For the text-containing cell, return its midpoint in [x, y] coordinate format. 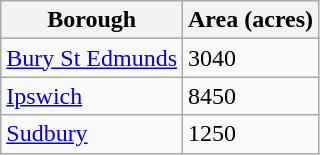
Sudbury [92, 134]
Ipswich [92, 96]
Borough [92, 20]
Area (acres) [251, 20]
3040 [251, 58]
8450 [251, 96]
1250 [251, 134]
Bury St Edmunds [92, 58]
